Scan for the cell matching the given text and deliver its [X, Y] coordinate at center. 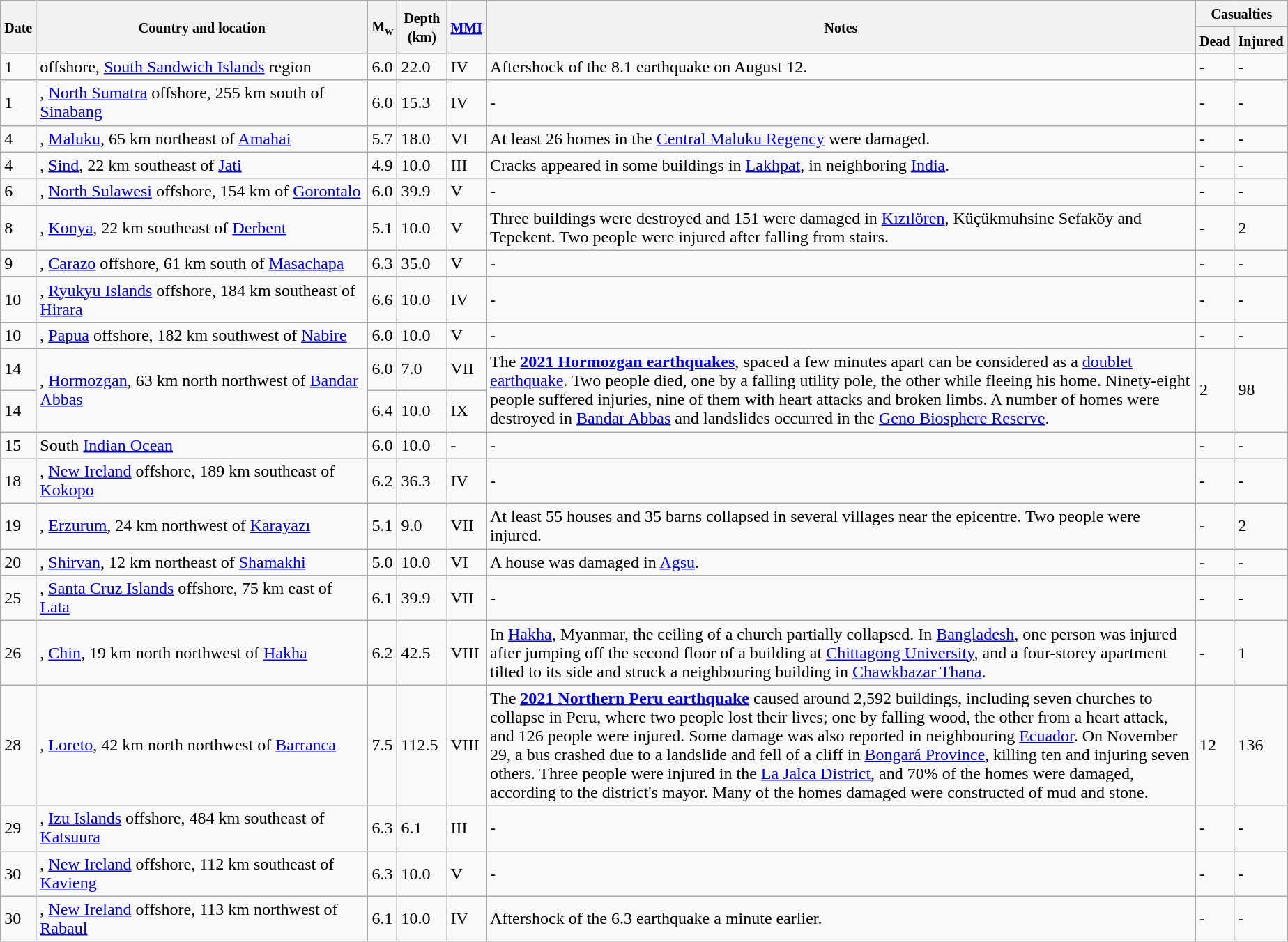
, Konya, 22 km southeast of Derbent [202, 227]
5.7 [383, 139]
MMI [467, 27]
18.0 [422, 139]
Notes [841, 27]
19 [18, 527]
7.0 [422, 369]
Dead [1215, 40]
, North Sumatra offshore, 255 km south of Sinabang [202, 103]
7.5 [383, 746]
, New Ireland offshore, 113 km northwest of Rabaul [202, 918]
6 [18, 192]
, North Sulawesi offshore, 154 km of Gorontalo [202, 192]
, Santa Cruz Islands offshore, 75 km east of Lata [202, 598]
25 [18, 598]
, Loreto, 42 km north northwest of Barranca [202, 746]
26 [18, 653]
6.4 [383, 411]
9.0 [422, 527]
6.6 [383, 300]
Date [18, 27]
Depth (km) [422, 27]
Casualties [1241, 14]
, Ryukyu Islands offshore, 184 km southeast of Hirara [202, 300]
98 [1261, 390]
, New Ireland offshore, 112 km southeast of Kavieng [202, 874]
IX [467, 411]
18 [18, 481]
, Maluku, 65 km northeast of Amahai [202, 139]
35.0 [422, 263]
At least 55 houses and 35 barns collapsed in several villages near the epicentre. Two people were injured. [841, 527]
136 [1261, 746]
Cracks appeared in some buildings in Lakhpat, in neighboring India. [841, 165]
South Indian Ocean [202, 445]
9 [18, 263]
29 [18, 828]
, New Ireland offshore, 189 km southeast of Kokopo [202, 481]
36.3 [422, 481]
Injured [1261, 40]
, Izu Islands offshore, 484 km southeast of Katsuura [202, 828]
, Erzurum, 24 km northwest of Karayazı [202, 527]
20 [18, 562]
8 [18, 227]
At least 26 homes in the Central Maluku Regency were damaged. [841, 139]
, Carazo offshore, 61 km south of Masachapa [202, 263]
5.0 [383, 562]
4.9 [383, 165]
28 [18, 746]
offshore, South Sandwich Islands region [202, 67]
Country and location [202, 27]
, Chin, 19 km north northwest of Hakha [202, 653]
42.5 [422, 653]
12 [1215, 746]
Mw [383, 27]
A house was damaged in Agsu. [841, 562]
, Papua offshore, 182 km southwest of Nabire [202, 335]
15 [18, 445]
15.3 [422, 103]
112.5 [422, 746]
Aftershock of the 6.3 earthquake a minute earlier. [841, 918]
, Shirvan, 12 km northeast of Shamakhi [202, 562]
Aftershock of the 8.1 earthquake on August 12. [841, 67]
22.0 [422, 67]
, Sind, 22 km southeast of Jati [202, 165]
, Hormozgan, 63 km north northwest of Bandar Abbas [202, 390]
